From the cell containing the given text, extract its center point as (X, Y) coordinate. 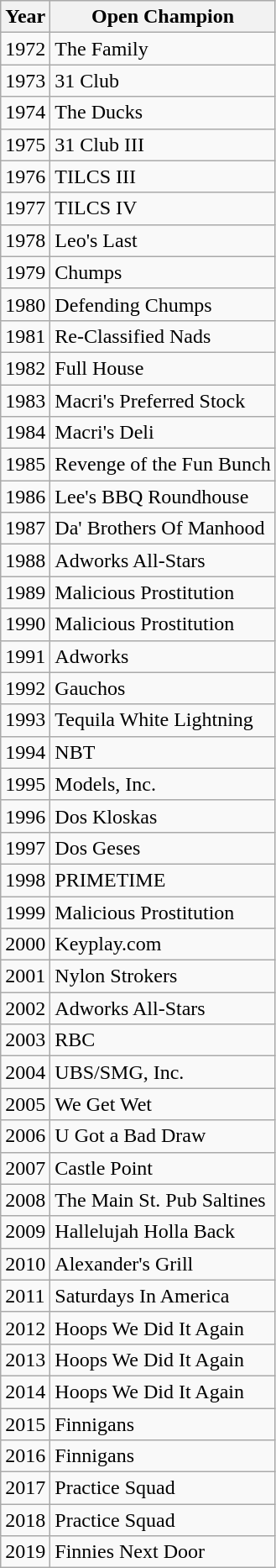
TILCS III (163, 176)
1972 (25, 49)
1986 (25, 497)
Models, Inc. (163, 784)
1996 (25, 816)
1976 (25, 176)
NBT (163, 752)
2018 (25, 1520)
Dos Geses (163, 848)
1998 (25, 880)
1982 (25, 368)
Castle Point (163, 1168)
2002 (25, 1008)
Adworks (163, 656)
Lee's BBQ Roundhouse (163, 497)
2006 (25, 1136)
2015 (25, 1424)
1993 (25, 720)
1978 (25, 240)
We Get Wet (163, 1104)
1991 (25, 656)
Saturdays In America (163, 1296)
2012 (25, 1328)
2003 (25, 1040)
1997 (25, 848)
Macri's Deli (163, 433)
2009 (25, 1232)
1994 (25, 752)
Year (25, 17)
2013 (25, 1360)
2000 (25, 944)
Macri's Preferred Stock (163, 401)
2001 (25, 976)
1973 (25, 81)
Re-Classified Nads (163, 336)
2019 (25, 1552)
1984 (25, 433)
Da' Brothers Of Manhood (163, 529)
1979 (25, 272)
Leo's Last (163, 240)
31 Club (163, 81)
Open Champion (163, 17)
2010 (25, 1264)
Finnies Next Door (163, 1552)
1987 (25, 529)
1999 (25, 912)
1983 (25, 401)
Gauchos (163, 688)
1985 (25, 465)
Nylon Strokers (163, 976)
Chumps (163, 272)
The Main St. Pub Saltines (163, 1200)
Keyplay.com (163, 944)
Defending Chumps (163, 304)
2007 (25, 1168)
UBS/SMG, Inc. (163, 1072)
1992 (25, 688)
2004 (25, 1072)
31 Club III (163, 145)
Revenge of the Fun Bunch (163, 465)
2005 (25, 1104)
2016 (25, 1456)
Tequila White Lightning (163, 720)
Alexander's Grill (163, 1264)
RBC (163, 1040)
Dos Kloskas (163, 816)
1981 (25, 336)
2008 (25, 1200)
Hallelujah Holla Back (163, 1232)
1975 (25, 145)
1980 (25, 304)
The Ducks (163, 113)
1995 (25, 784)
1988 (25, 560)
2014 (25, 1392)
1974 (25, 113)
1989 (25, 592)
2017 (25, 1488)
2011 (25, 1296)
Full House (163, 368)
PRIMETIME (163, 880)
The Family (163, 49)
1977 (25, 208)
1990 (25, 624)
U Got a Bad Draw (163, 1136)
TILCS IV (163, 208)
